Locate the cell with the specified text and output its [X, Y] center coordinate. 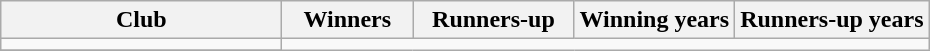
Runners-up [494, 20]
Winners [348, 20]
Winning years [654, 20]
Club [142, 20]
Runners-up years [832, 20]
